Scan for the cell matching the given text and deliver its (x, y) coordinate at center. 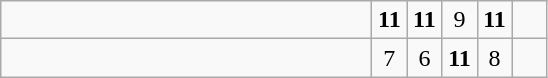
6 (424, 58)
7 (390, 58)
8 (494, 58)
9 (460, 20)
